Determine the (X, Y) coordinate at the center of the cell enclosing the given text.  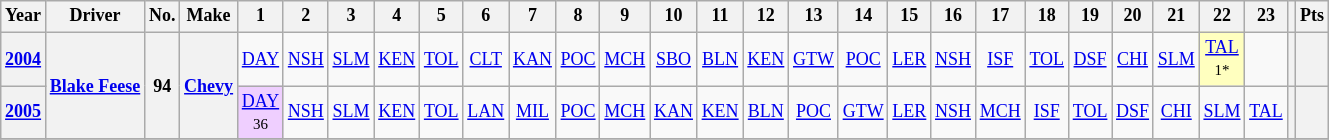
22 (1222, 16)
18 (1046, 16)
11 (720, 16)
Year (24, 16)
94 (162, 86)
9 (625, 16)
2004 (24, 59)
LAN (486, 113)
19 (1090, 16)
12 (766, 16)
2005 (24, 113)
SBO (674, 59)
8 (578, 16)
Driver (94, 16)
23 (1266, 16)
7 (533, 16)
MIL (533, 113)
Pts (1312, 16)
16 (954, 16)
20 (1133, 16)
21 (1176, 16)
10 (674, 16)
13 (814, 16)
Make (209, 16)
4 (397, 16)
TAL1* (1222, 59)
Blake Feese (94, 86)
DAY36 (260, 113)
CLT (486, 59)
5 (442, 16)
3 (351, 16)
6 (486, 16)
1 (260, 16)
DAY (260, 59)
17 (1000, 16)
14 (863, 16)
15 (910, 16)
2 (306, 16)
Chevy (209, 86)
No. (162, 16)
TAL (1266, 113)
